Output the [x, y] coordinate of the center of the cell containing the given text.  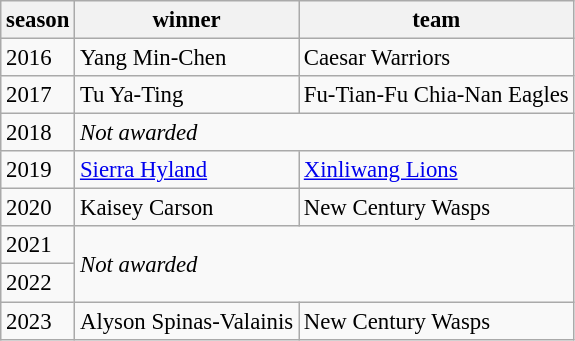
Sierra Hyland [187, 170]
Kaisey Carson [187, 208]
2017 [38, 95]
2019 [38, 170]
Caesar Warriors [436, 58]
2021 [38, 245]
Yang Min-Chen [187, 58]
Alyson Spinas-Valainis [187, 321]
2020 [38, 208]
2022 [38, 283]
team [436, 20]
winner [187, 20]
Tu Ya-Ting [187, 95]
2018 [38, 133]
Xinliwang Lions [436, 170]
Fu-Tian-Fu Chia-Nan Eagles [436, 95]
season [38, 20]
2016 [38, 58]
2023 [38, 321]
